Provide the [X, Y] coordinate of the cell's center where the given text is located.  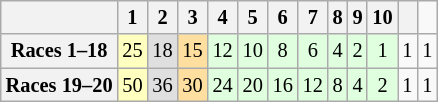
Races 19–20 [60, 85]
36 [162, 85]
50 [132, 85]
5 [253, 17]
18 [162, 51]
15 [193, 51]
24 [223, 85]
3 [193, 17]
9 [358, 17]
Races 1–18 [60, 51]
30 [193, 85]
20 [253, 85]
16 [283, 85]
7 [313, 17]
25 [132, 51]
